Provide the (X, Y) coordinate of the cell's center where the given text is located.  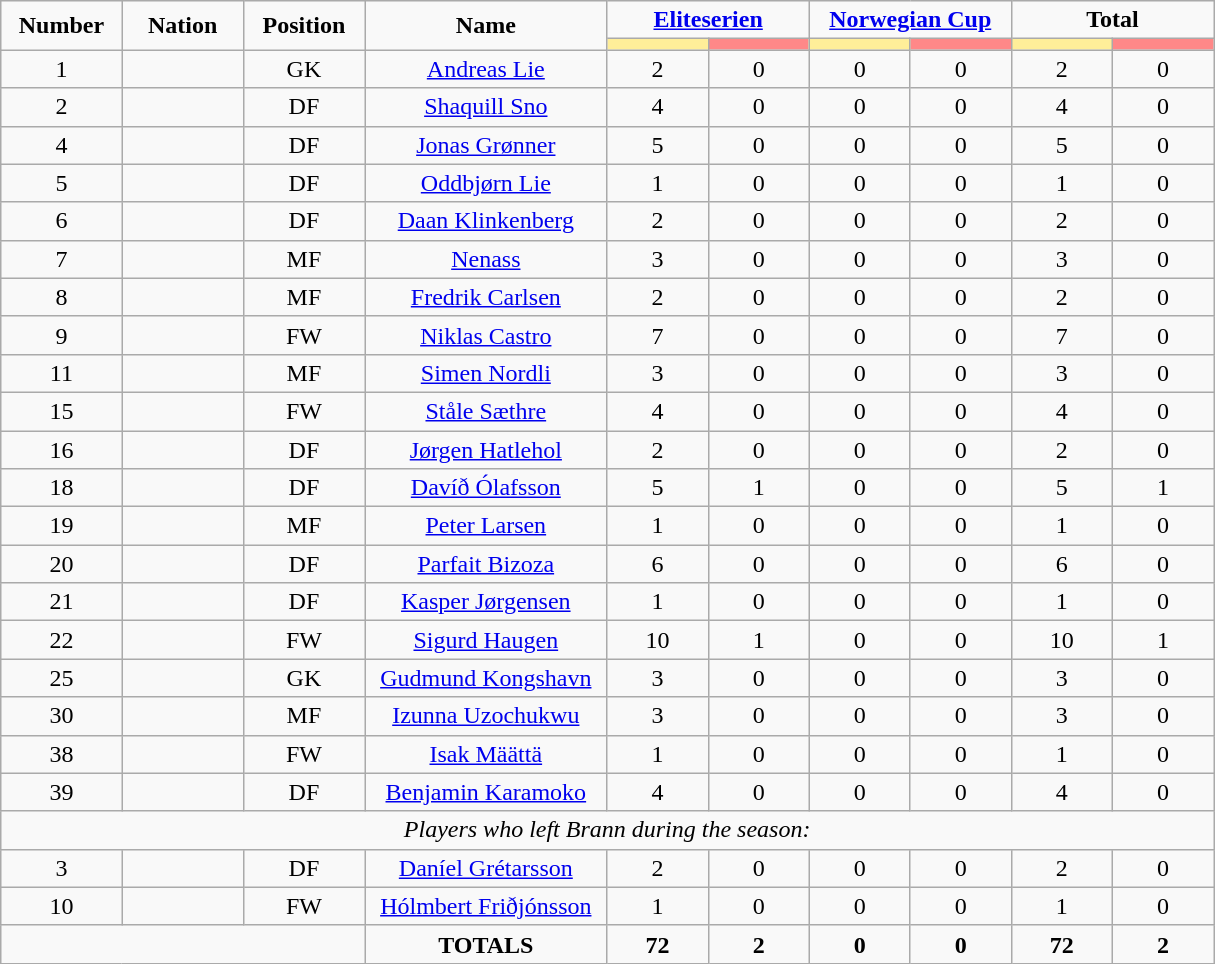
18 (62, 488)
Ståle Sæthre (486, 411)
Benjamin Karamoko (486, 792)
Davíð Ólafsson (486, 488)
Position (304, 26)
Shaquill Sno (486, 107)
Total (1112, 20)
30 (62, 716)
21 (62, 602)
Izunna Uzochukwu (486, 716)
Norwegian Cup (910, 20)
Hólmbert Friðjónsson (486, 906)
Jonas Grønner (486, 145)
38 (62, 754)
Parfait Bizoza (486, 564)
TOTALS (486, 944)
Nenass (486, 259)
Daníel Grétarsson (486, 868)
9 (62, 335)
15 (62, 411)
Isak Määttä (486, 754)
Jørgen Hatlehol (486, 449)
25 (62, 678)
Kasper Jørgensen (486, 602)
8 (62, 297)
Peter Larsen (486, 526)
Simen Nordli (486, 373)
20 (62, 564)
Fredrik Carlsen (486, 297)
Players who left Brann during the season: (608, 830)
Gudmund Kongshavn (486, 678)
Number (62, 26)
16 (62, 449)
19 (62, 526)
Nation (182, 26)
Daan Klinkenberg (486, 221)
Andreas Lie (486, 69)
Sigurd Haugen (486, 640)
39 (62, 792)
Name (486, 26)
Niklas Castro (486, 335)
11 (62, 373)
22 (62, 640)
Eliteserien (708, 20)
Oddbjørn Lie (486, 183)
